Return the (X, Y) coordinate for the center point of the cell that contains the specified text.  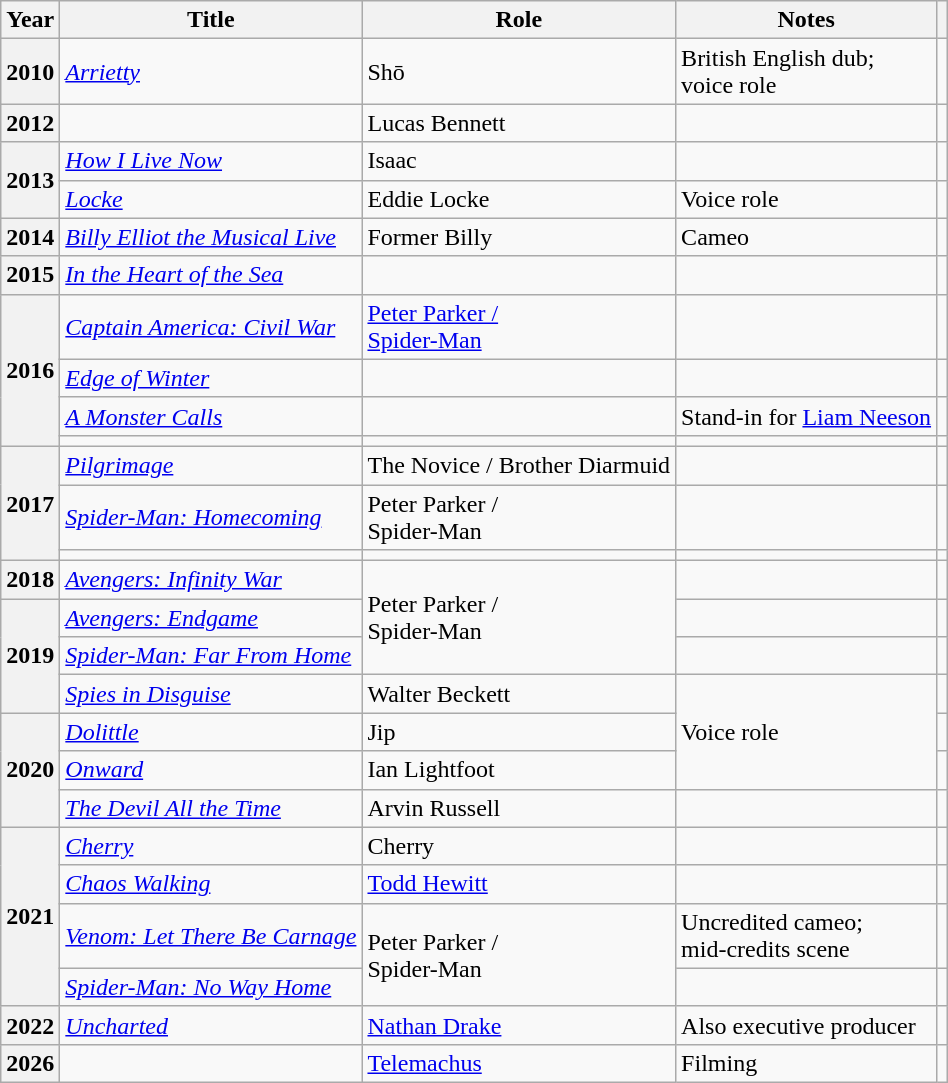
A Monster Calls (211, 416)
2015 (30, 275)
Avengers: Endgame (211, 618)
Locke (211, 199)
Eddie Locke (519, 199)
Filming (806, 1063)
Shō (519, 72)
Todd Hewitt (519, 884)
Nathan Drake (519, 1025)
Edge of Winter (211, 378)
Uncredited cameo; mid-credits scene (806, 936)
Year (30, 20)
2019 (30, 656)
2013 (30, 180)
Isaac (519, 161)
Chaos Walking (211, 884)
Jip (519, 732)
The Novice / Brother Diarmuid (519, 465)
Spider-Man: No Way Home (211, 987)
Ian Lightfoot (519, 770)
2010 (30, 72)
Pilgrimage (211, 465)
2014 (30, 237)
Arvin Russell (519, 808)
Stand-in for Liam Neeson (806, 416)
Onward (211, 770)
Former Billy (519, 237)
How I Live Now (211, 161)
Notes (806, 20)
2012 (30, 123)
2021 (30, 916)
Cameo (806, 237)
Dolittle (211, 732)
Arrietty (211, 72)
In the Heart of the Sea (211, 275)
2026 (30, 1063)
Avengers: Infinity War (211, 580)
Telemachus (519, 1063)
Uncharted (211, 1025)
Title (211, 20)
2018 (30, 580)
Spider-Man: Homecoming (211, 516)
Venom: Let There Be Carnage (211, 936)
Also executive producer (806, 1025)
British English dub; voice role (806, 72)
Lucas Bennett (519, 123)
Captain America: Civil War (211, 326)
2017 (30, 503)
2020 (30, 770)
The Devil All the Time (211, 808)
Spider-Man: Far From Home (211, 656)
2016 (30, 370)
Role (519, 20)
Billy Elliot the Musical Live (211, 237)
Spies in Disguise (211, 694)
2022 (30, 1025)
Walter Beckett (519, 694)
